Return the [x, y] coordinate for the center point of the cell that contains the specified text.  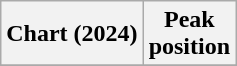
Chart (2024) [72, 34]
Peakposition [189, 34]
